Determine the [X, Y] coordinate at the center of the cell enclosing the given text.  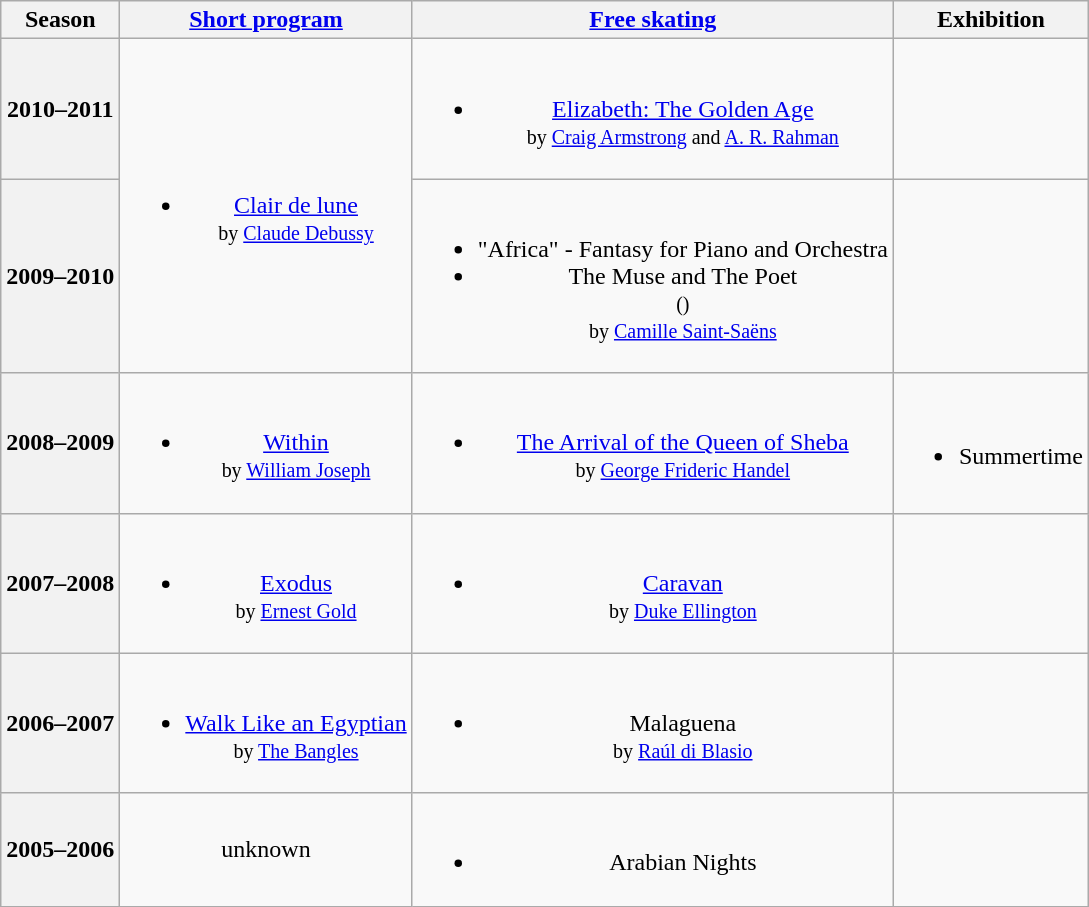
Malaguena by Raúl di Blasio [652, 723]
Free skating [652, 20]
Elizabeth: The Golden Age by Craig Armstrong and A. R. Rahman [652, 109]
2008–2009 [60, 443]
"Africa" - Fantasy for Piano and OrchestraThe Muse and The Poet () by Camille Saint-Saëns [652, 276]
2005–2006 [60, 850]
Summertime [990, 443]
Caravan by Duke Ellington [652, 583]
2006–2007 [60, 723]
Clair de lune by Claude Debussy [266, 206]
Arabian Nights [652, 850]
unknown [266, 850]
Season [60, 20]
2007–2008 [60, 583]
Within by William Joseph [266, 443]
Exhibition [990, 20]
Exodus by Ernest Gold [266, 583]
The Arrival of the Queen of Sheba by George Frideric Handel [652, 443]
Walk Like an Egyptian by The Bangles [266, 723]
Short program [266, 20]
2010–2011 [60, 109]
2009–2010 [60, 276]
